From the cell containing the given text, extract its center point as (x, y) coordinate. 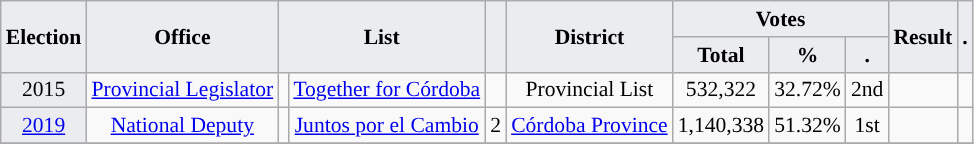
Total (721, 55)
Election (44, 36)
List (382, 36)
51.32% (808, 126)
National Deputy (182, 126)
Office (182, 36)
Córdoba Province (590, 126)
2 (496, 126)
2nd (868, 90)
District (590, 36)
1,140,338 (721, 126)
% (808, 55)
1st (868, 126)
532,322 (721, 90)
Provincial List (590, 90)
Juntos por el Cambio (386, 126)
32.72% (808, 90)
Provincial Legislator (182, 90)
Together for Córdoba (386, 90)
Votes (781, 19)
Result (922, 36)
2019 (44, 126)
2015 (44, 90)
